Return the [X, Y] coordinate for the center point of the cell that contains the specified text.  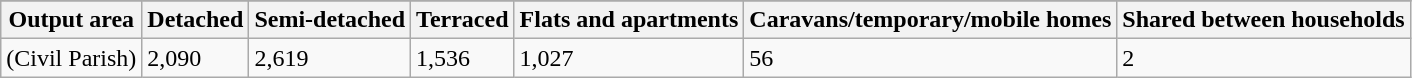
Output area [72, 20]
56 [930, 58]
2 [1264, 58]
Caravans/temporary/mobile homes [930, 20]
Shared between households [1264, 20]
1,027 [629, 58]
Flats and apartments [629, 20]
2,619 [330, 58]
Semi-detached [330, 20]
1,536 [462, 58]
2,090 [196, 58]
(Civil Parish) [72, 58]
Detached [196, 20]
Terraced [462, 20]
